Provide the (x, y) coordinate of the cell's center where the given text is located.  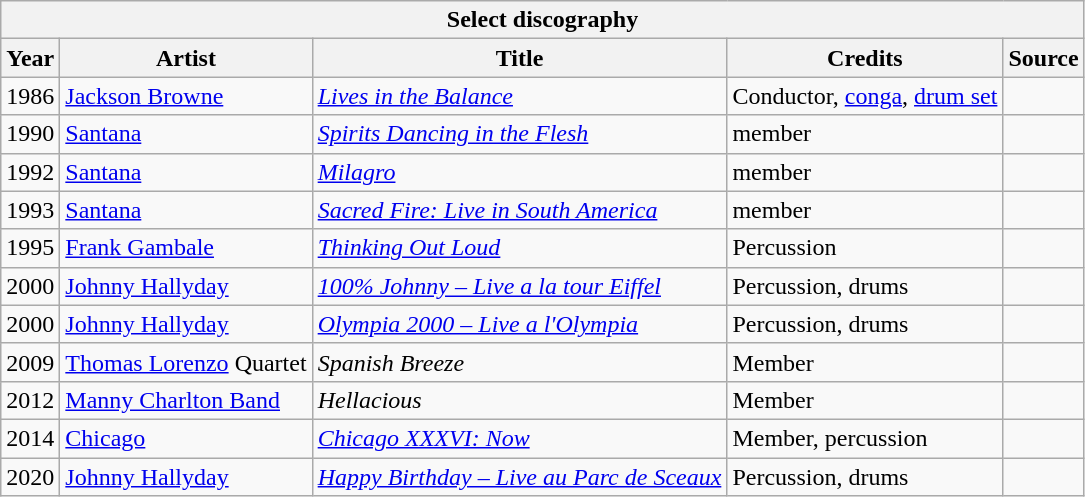
Thinking Out Loud (520, 248)
Sacred Fire: Live in South America (520, 210)
Frank Gambale (186, 248)
Milagro (520, 172)
Source (1044, 58)
Happy Birthday – Live au Parc de Sceaux (520, 477)
1992 (30, 172)
2020 (30, 477)
Spanish Breeze (520, 362)
1986 (30, 96)
Olympia 2000 – Live a l'Olympia (520, 324)
Chicago (186, 438)
Year (30, 58)
1993 (30, 210)
Conductor, conga, drum set (865, 96)
Spirits Dancing in the Flesh (520, 134)
2012 (30, 400)
Chicago XXXVI: Now (520, 438)
2009 (30, 362)
Lives in the Balance (520, 96)
Artist (186, 58)
Credits (865, 58)
100% Johnny – Live a la tour Eiffel (520, 286)
Member, percussion (865, 438)
1990 (30, 134)
Manny Charlton Band (186, 400)
Thomas Lorenzo Quartet (186, 362)
1995 (30, 248)
2014 (30, 438)
Hellacious (520, 400)
Select discography (542, 20)
Jackson Browne (186, 96)
Title (520, 58)
Percussion (865, 248)
